Detect which cell encompasses the target text, then output its (x, y) center coordinate. 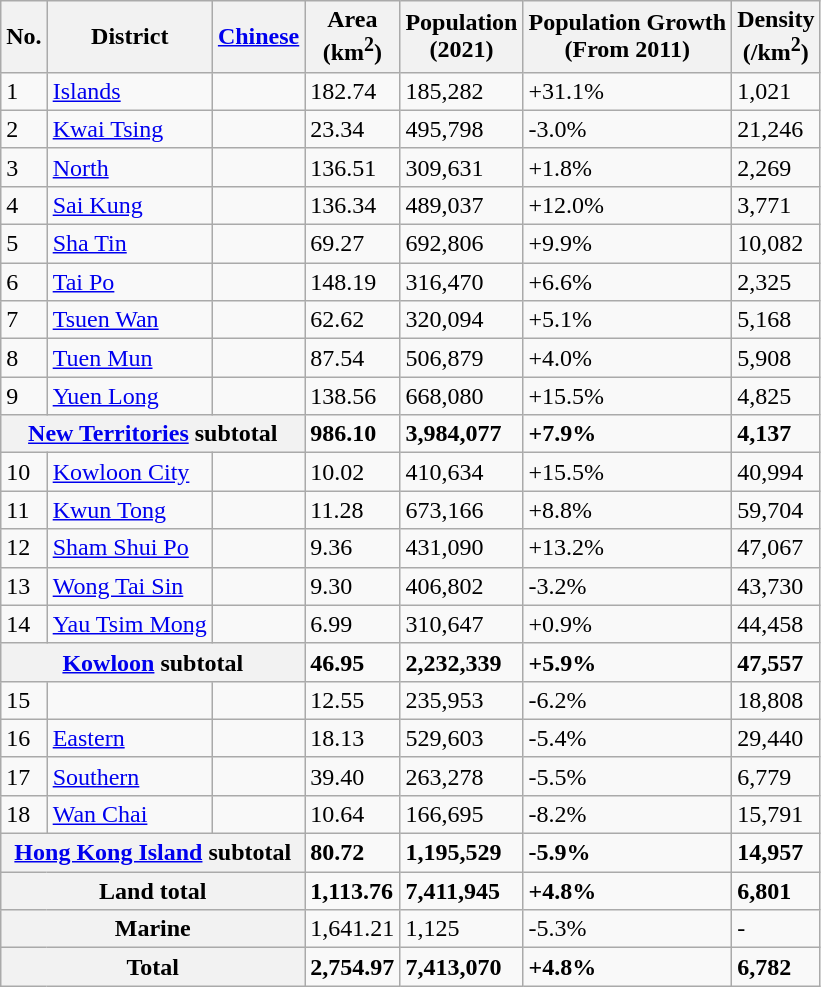
13 (24, 586)
2,325 (776, 282)
7,411,945 (462, 891)
Wong Tai Sin (130, 586)
+5.1% (628, 320)
North (130, 167)
16 (24, 738)
10.02 (352, 472)
320,094 (462, 320)
489,037 (462, 205)
Sha Tin (130, 244)
- (776, 929)
69.27 (352, 244)
673,166 (462, 510)
410,634 (462, 472)
9.36 (352, 548)
18.13 (352, 738)
-3.2% (628, 586)
18 (24, 814)
6,779 (776, 776)
6 (24, 282)
Population(2021) (462, 37)
529,603 (462, 738)
7 (24, 320)
3,984,077 (462, 434)
43,730 (776, 586)
2,232,339 (462, 662)
4,825 (776, 396)
Kwun Tong (130, 510)
6,782 (776, 967)
+0.9% (628, 624)
692,806 (462, 244)
62.62 (352, 320)
138.56 (352, 396)
5,908 (776, 358)
Land total (153, 891)
668,080 (462, 396)
40,994 (776, 472)
3 (24, 167)
-5.4% (628, 738)
-8.2% (628, 814)
6,801 (776, 891)
23.34 (352, 129)
14,957 (776, 853)
46.95 (352, 662)
310,647 (462, 624)
Population Growth(From 2011) (628, 37)
Southern (130, 776)
9 (24, 396)
1,195,529 (462, 853)
3,771 (776, 205)
-6.2% (628, 700)
Kwai Tsing (130, 129)
495,798 (462, 129)
12.55 (352, 700)
New Territories subtotal (153, 434)
10,082 (776, 244)
1,021 (776, 91)
+8.8% (628, 510)
+31.1% (628, 91)
15 (24, 700)
1,113.76 (352, 891)
11 (24, 510)
4 (24, 205)
Tuen Mun (130, 358)
+7.9% (628, 434)
21,246 (776, 129)
5,168 (776, 320)
166,695 (462, 814)
+9.9% (628, 244)
Yau Tsim Mong (130, 624)
12 (24, 548)
District (130, 37)
Density(/km2) (776, 37)
Chinese (258, 37)
Wan Chai (130, 814)
17 (24, 776)
14 (24, 624)
136.51 (352, 167)
Marine (153, 929)
136.34 (352, 205)
506,879 (462, 358)
-5.9% (628, 853)
80.72 (352, 853)
No. (24, 37)
185,282 (462, 91)
309,631 (462, 167)
Yuen Long (130, 396)
316,470 (462, 282)
5 (24, 244)
-5.3% (628, 929)
47,067 (776, 548)
+12.0% (628, 205)
47,557 (776, 662)
6.99 (352, 624)
235,953 (462, 700)
986.10 (352, 434)
Hong Kong Island subtotal (153, 853)
2,269 (776, 167)
1,125 (462, 929)
39.40 (352, 776)
59,704 (776, 510)
+5.9% (628, 662)
29,440 (776, 738)
8 (24, 358)
15,791 (776, 814)
263,278 (462, 776)
+13.2% (628, 548)
10.64 (352, 814)
-3.0% (628, 129)
87.54 (352, 358)
1,641.21 (352, 929)
2,754.97 (352, 967)
+6.6% (628, 282)
-5.5% (628, 776)
+4.0% (628, 358)
Tsuen Wan (130, 320)
406,802 (462, 586)
44,458 (776, 624)
Tai Po (130, 282)
7,413,070 (462, 967)
Kowloon subtotal (153, 662)
Sham Shui Po (130, 548)
Islands (130, 91)
182.74 (352, 91)
4,137 (776, 434)
Total (153, 967)
2 (24, 129)
Kowloon City (130, 472)
1 (24, 91)
148.19 (352, 282)
9.30 (352, 586)
10 (24, 472)
11.28 (352, 510)
Area(km2) (352, 37)
Eastern (130, 738)
Sai Kung (130, 205)
431,090 (462, 548)
+1.8% (628, 167)
18,808 (776, 700)
